Identify which cell holds the provided text, then report its (x, y) central coordinate. 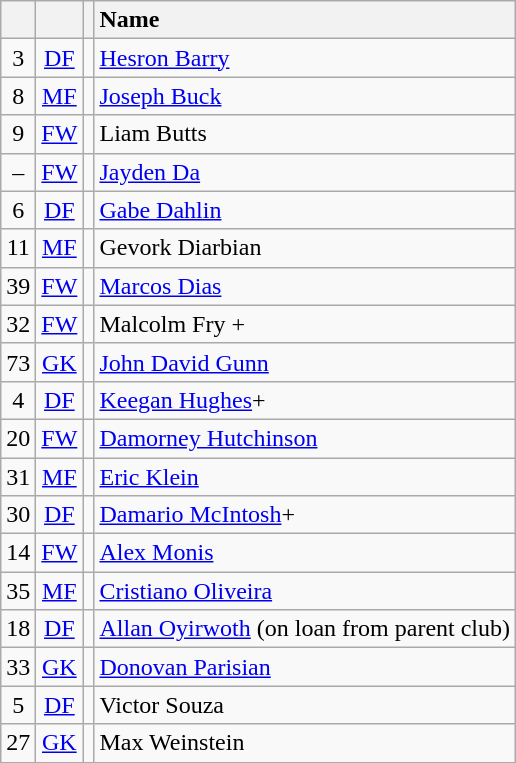
20 (18, 438)
4 (18, 400)
Hesron Barry (305, 58)
Damorney Hutchinson (305, 438)
32 (18, 324)
33 (18, 667)
Liam Butts (305, 134)
Joseph Buck (305, 96)
Name (305, 20)
Malcolm Fry + (305, 324)
27 (18, 743)
35 (18, 591)
Damario McIntosh+ (305, 515)
14 (18, 553)
6 (18, 210)
18 (18, 629)
Cristiano Oliveira (305, 591)
Gabe Dahlin (305, 210)
Jayden Da (305, 172)
Victor Souza (305, 705)
John David Gunn (305, 362)
Marcos Dias (305, 286)
39 (18, 286)
8 (18, 96)
Donovan Parisian (305, 667)
3 (18, 58)
Eric Klein (305, 477)
11 (18, 248)
9 (18, 134)
Gevork Diarbian (305, 248)
5 (18, 705)
30 (18, 515)
Keegan Hughes+ (305, 400)
Alex Monis (305, 553)
31 (18, 477)
Max Weinstein (305, 743)
73 (18, 362)
– (18, 172)
Allan Oyirwoth (on loan from parent club) (305, 629)
